From the cell containing the given text, extract its center point as (x, y) coordinate. 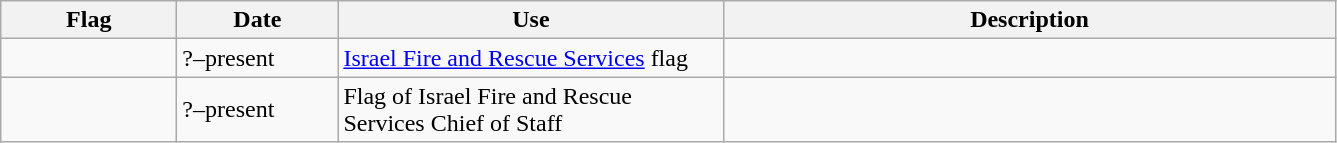
Flag of Israel Fire and Rescue Services Chief of Staff (531, 110)
Date (258, 20)
Description (1030, 20)
Israel Fire and Rescue Services flag (531, 58)
Use (531, 20)
Flag (89, 20)
